Scan for the cell matching the given text and deliver its [X, Y] coordinate at center. 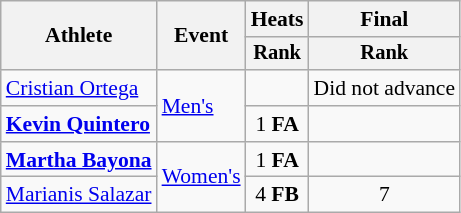
Athlete [79, 36]
Marianis Salazar [79, 195]
Event [202, 36]
Men's [202, 106]
4 FB [278, 195]
Cristian Ortega [79, 88]
Final [385, 19]
Martha Bayona [79, 160]
Heats [278, 19]
7 [385, 195]
Women's [202, 178]
Kevin Quintero [79, 124]
Did not advance [385, 88]
